Detect which cell encompasses the target text, then output its [x, y] center coordinate. 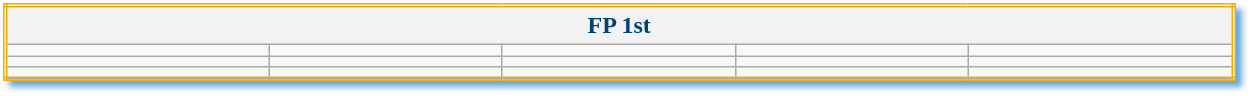
FP 1st [619, 25]
